For the text-containing cell, return its midpoint in [X, Y] coordinate format. 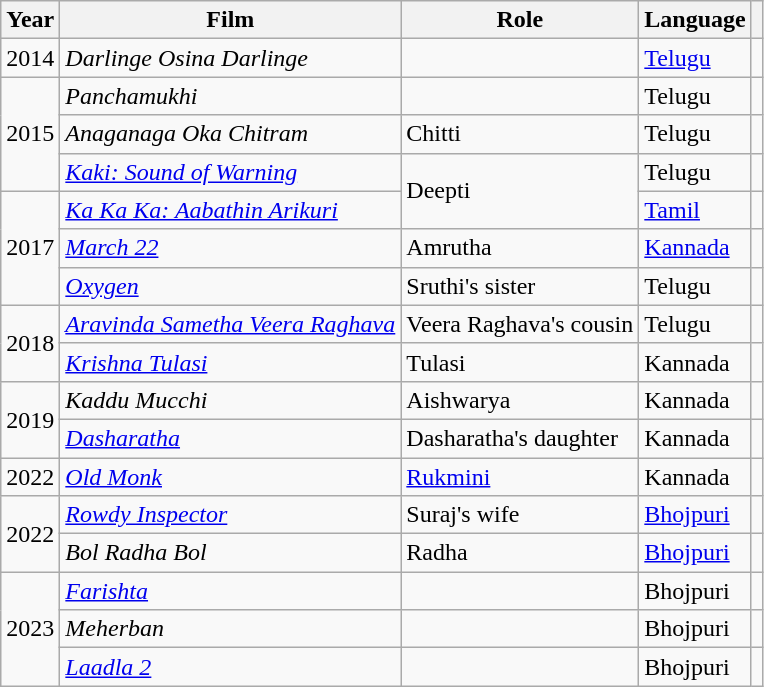
Darlinge Osina Darlinge [230, 58]
Language [695, 20]
March 22 [230, 248]
Krishna Tulasi [230, 362]
2019 [30, 419]
Sruthi's sister [520, 286]
Bol Radha Bol [230, 553]
Year [30, 20]
2015 [30, 134]
Anaganaga Oka Chitram [230, 134]
Chitti [520, 134]
Laadla 2 [230, 667]
Farishta [230, 591]
2018 [30, 343]
Rukmini [520, 477]
Tulasi [520, 362]
Aishwarya [520, 400]
Suraj's wife [520, 515]
Radha [520, 553]
Kaddu Mucchi [230, 400]
Old Monk [230, 477]
Panchamukhi [230, 96]
Deepti [520, 191]
Film [230, 20]
Oxygen [230, 286]
2023 [30, 629]
Veera Raghava's cousin [520, 324]
Meherban [230, 629]
Ka Ka Ka: Aabathin Arikuri [230, 210]
Role [520, 20]
Dasharatha's daughter [520, 438]
Rowdy Inspector [230, 515]
2014 [30, 58]
Amrutha [520, 248]
Kaki: Sound of Warning [230, 172]
Dasharatha [230, 438]
Aravinda Sametha Veera Raghava [230, 324]
2017 [30, 248]
Tamil [695, 210]
